From the cell containing the given text, extract its center point as [X, Y] coordinate. 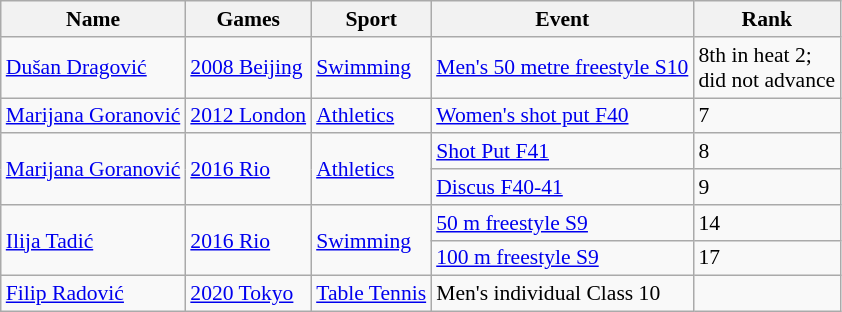
Men's individual Class 10 [562, 294]
Ilija Tadić [94, 240]
Sport [371, 19]
Table Tennis [371, 294]
8 [766, 152]
Games [248, 19]
100 m freestyle S9 [562, 258]
Event [562, 19]
14 [766, 223]
7 [766, 116]
9 [766, 187]
2008 Beijing [248, 68]
17 [766, 258]
2012 London [248, 116]
Women's shot put F40 [562, 116]
8th in heat 2; did not advance [766, 68]
Dušan Dragović [94, 68]
Filip Radović [94, 294]
Shot Put F41 [562, 152]
50 m freestyle S9 [562, 223]
2020 Tokyo [248, 294]
Name [94, 19]
Discus F40-41 [562, 187]
Men's 50 metre freestyle S10 [562, 68]
Rank [766, 19]
